Locate the cell with the specified text and output its [X, Y] center coordinate. 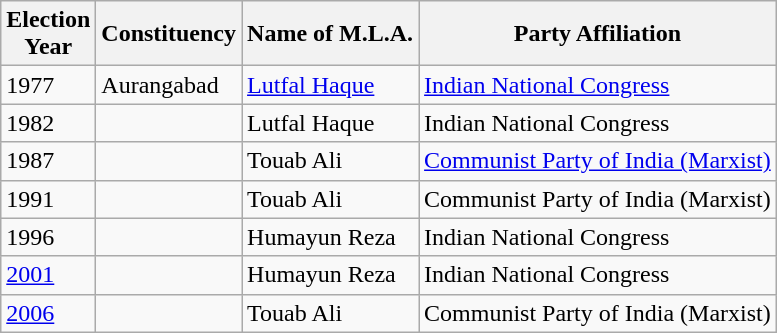
Name of M.L.A. [330, 34]
1987 [48, 161]
1977 [48, 85]
1996 [48, 237]
Constituency [169, 34]
2001 [48, 275]
Aurangabad [169, 85]
Election Year [48, 34]
2006 [48, 313]
1982 [48, 123]
Party Affiliation [598, 34]
1991 [48, 199]
